Return [X, Y] of the center of cell containing provided text 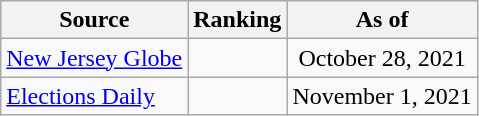
As of [382, 20]
October 28, 2021 [382, 58]
Elections Daily [94, 96]
Ranking [238, 20]
Source [94, 20]
November 1, 2021 [382, 96]
New Jersey Globe [94, 58]
